Search for the cell housing the specified text and yield its (X, Y) center coordinate. 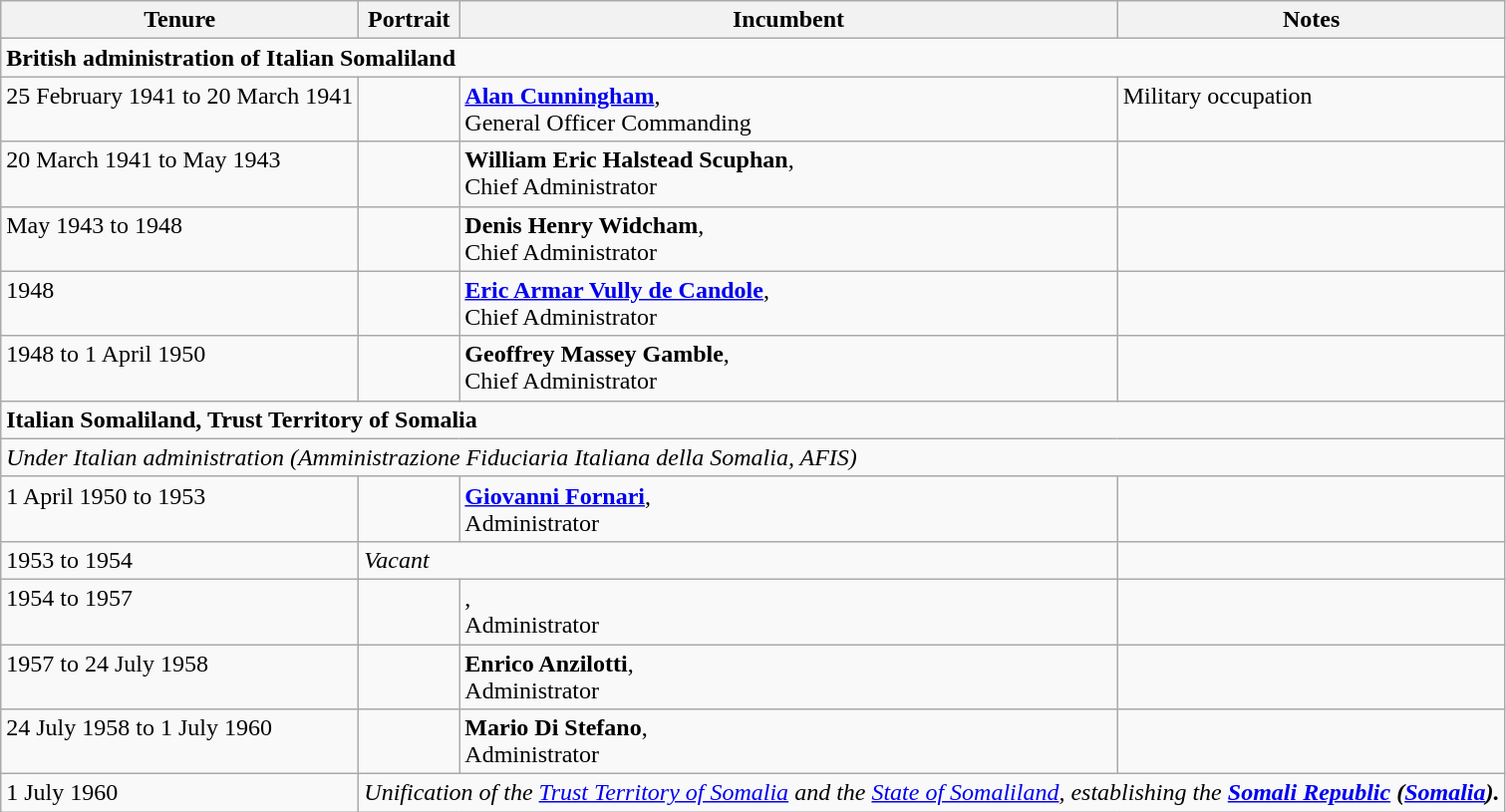
May 1943 to 1948 (179, 239)
Italian Somaliland, Trust Territory of Somalia (753, 419)
Mario Di Stefano, Administrator (788, 741)
1953 to 1954 (179, 560)
Giovanni Fornari, Administrator (788, 508)
Enrico Anzilotti, Administrator (788, 676)
Unification of the Trust Territory of Somalia and the State of Somaliland, establishing the Somali Republic (Somalia). (932, 793)
British administration of Italian Somaliland (753, 58)
Eric Armar Vully de Candole, Chief Administrator (788, 303)
1948 (179, 303)
Alan Cunningham, General Officer Commanding (788, 110)
, Administrator (788, 612)
Geoffrey Massey Gamble, Chief Administrator (788, 369)
1954 to 1957 (179, 612)
20 March 1941 to May 1943 (179, 173)
1 July 1960 (179, 793)
1948 to 1 April 1950 (179, 369)
Military occupation (1312, 110)
Portrait (409, 20)
25 February 1941 to 20 March 1941 (179, 110)
1957 to 24 July 1958 (179, 676)
Tenure (179, 20)
Notes (1312, 20)
Incumbent (788, 20)
Denis Henry Widcham, Chief Administrator (788, 239)
1 April 1950 to 1953 (179, 508)
Vacant (738, 560)
Under Italian administration (Amministrazione Fiduciaria Italiana della Somalia, AFIS) (753, 457)
24 July 1958 to 1 July 1960 (179, 741)
William Eric Halstead Scuphan, Chief Administrator (788, 173)
